Find where the given text appears and provide that cell's center as [x, y] coordinate. 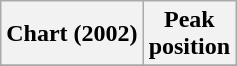
Chart (2002) [72, 34]
Peakposition [189, 34]
